Return (x, y) of the center of cell containing provided text 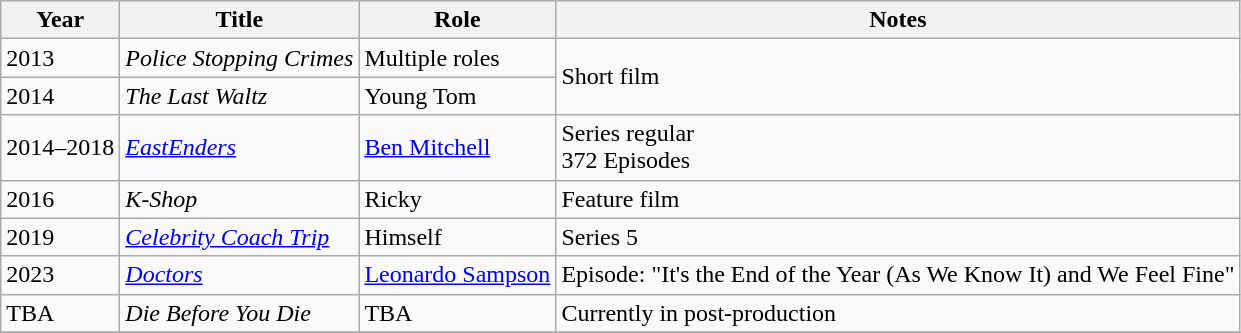
Series 5 (898, 237)
Series regular372 Episodes (898, 148)
Currently in post-production (898, 313)
2013 (60, 58)
Celebrity Coach Trip (240, 237)
2019 (60, 237)
Police Stopping Crimes (240, 58)
Episode: "It's the End of the Year (As We Know It) and We Feel Fine" (898, 275)
2023 (60, 275)
K-Shop (240, 199)
Young Tom (458, 96)
Ben Mitchell (458, 148)
Die Before You Die (240, 313)
Feature film (898, 199)
The Last Waltz (240, 96)
Notes (898, 20)
Year (60, 20)
Multiple roles (458, 58)
Himself (458, 237)
Doctors (240, 275)
EastEnders (240, 148)
2014–2018 (60, 148)
Title (240, 20)
Short film (898, 77)
Ricky (458, 199)
Role (458, 20)
2014 (60, 96)
2016 (60, 199)
Leonardo Sampson (458, 275)
